For the text-containing cell, return its midpoint in [X, Y] coordinate format. 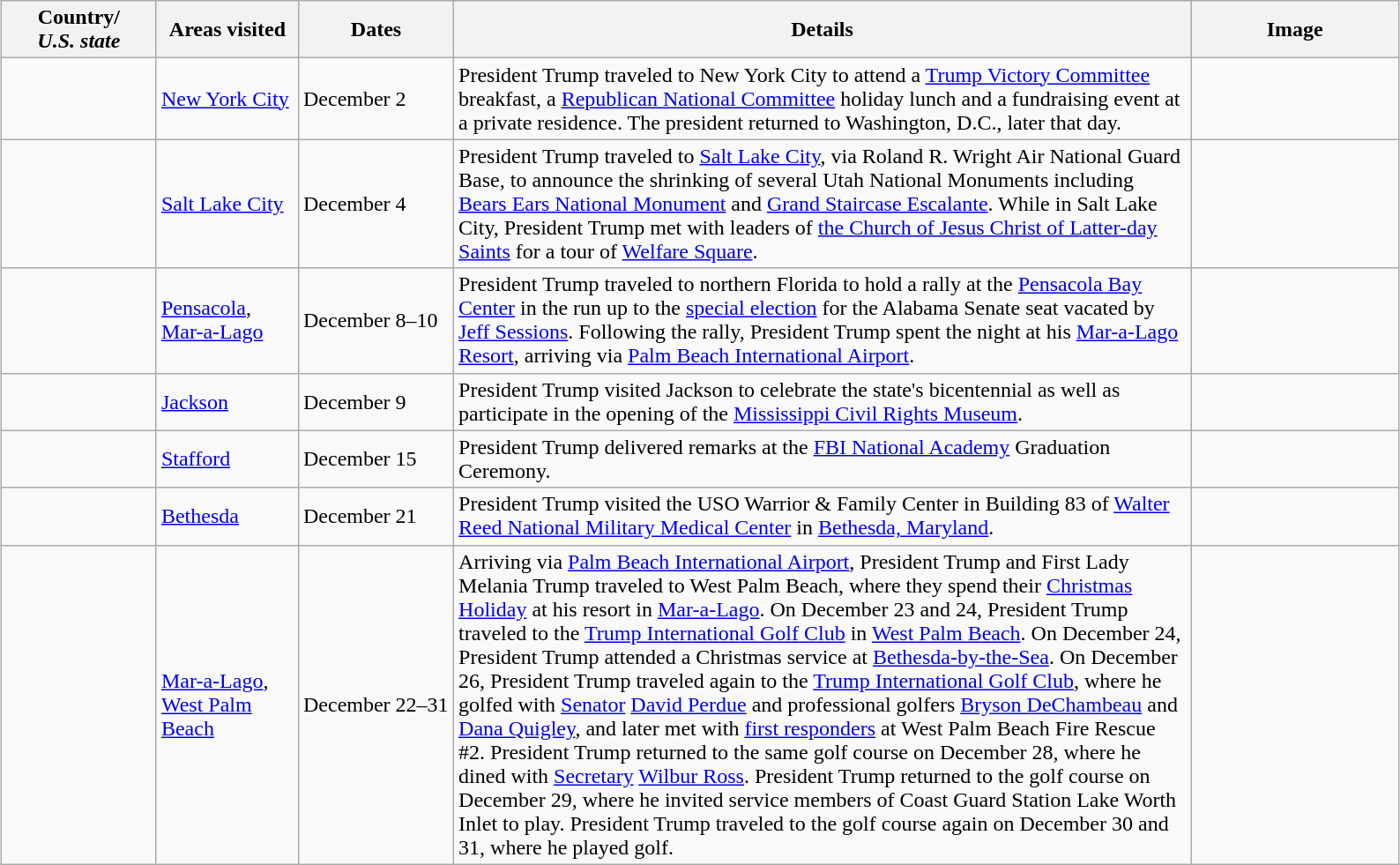
Jackson [227, 402]
December 4 [376, 204]
Areas visited [227, 30]
Mar-a-Lago, West Palm Beach [227, 705]
Pensacola, Mar-a-Lago [227, 321]
Image [1295, 30]
December 15 [376, 459]
Country/U.S. state [78, 30]
December 2 [376, 99]
Details [823, 30]
President Trump delivered remarks at the FBI National Academy Graduation Ceremony. [823, 459]
December 21 [376, 517]
December 22–31 [376, 705]
Stafford [227, 459]
President Trump visited Jackson to celebrate the state's bicentennial as well as participate in the opening of the Mississippi Civil Rights Museum. [823, 402]
New York City [227, 99]
Dates [376, 30]
Salt Lake City [227, 204]
December 8–10 [376, 321]
President Trump visited the USO Warrior & Family Center in Building 83 of Walter Reed National Military Medical Center in Bethesda, Maryland. [823, 517]
December 9 [376, 402]
Bethesda [227, 517]
